Scan for the cell matching the given text and deliver its [x, y] coordinate at center. 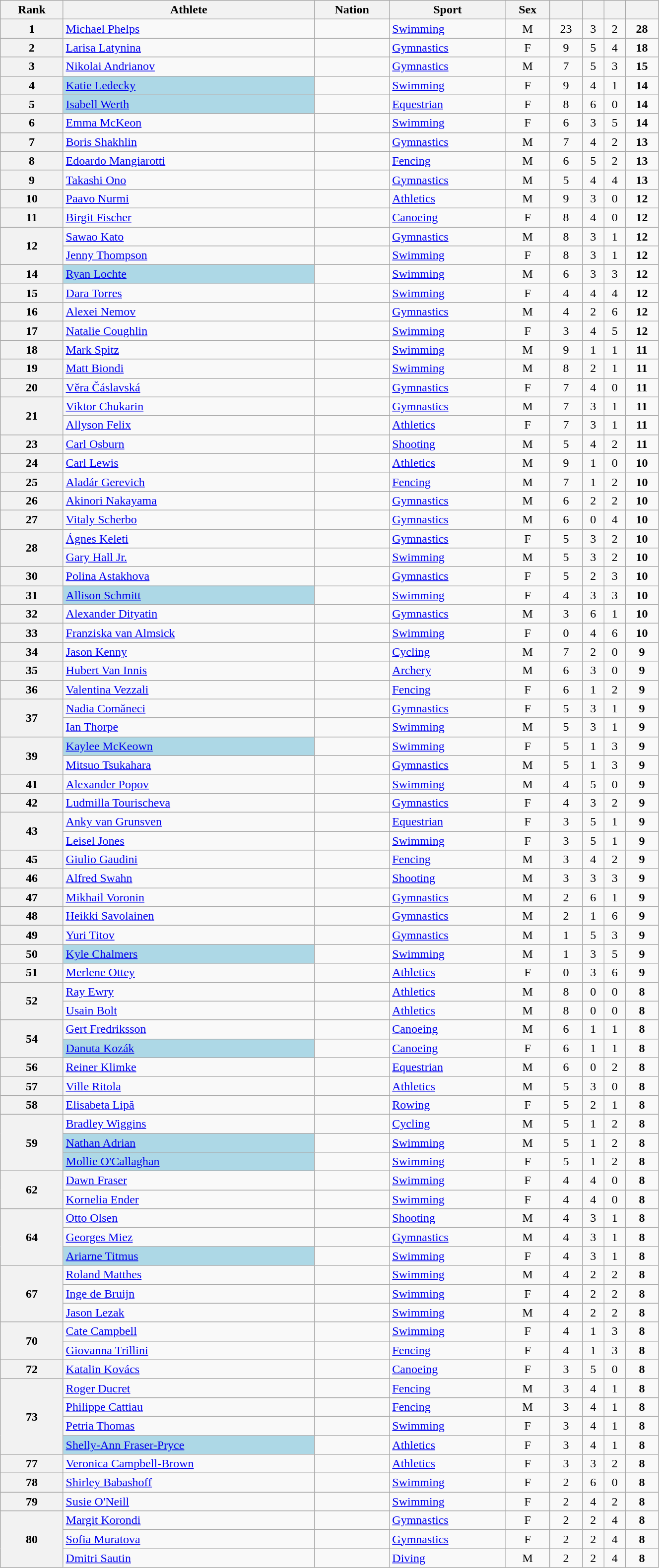
Edoardo Mangiarotti [189, 161]
Rowing [448, 1105]
Danuta Kozák [189, 1048]
Philippe Cattiau [189, 1407]
20 [32, 387]
Otto Olsen [189, 1218]
Sex [528, 10]
Nikolai Andrianov [189, 66]
Emma McKeon [189, 123]
25 [32, 482]
Archery [448, 671]
Michael Phelps [189, 29]
16 [32, 312]
Vitaly Scherbo [189, 519]
79 [32, 1502]
59 [32, 1142]
Merlene Ottey [189, 973]
43 [32, 831]
48 [32, 916]
Carl Lewis [189, 463]
Inge de Bruijn [189, 1294]
Roland Matthes [189, 1275]
Cate Campbell [189, 1331]
Heikki Savolainen [189, 916]
54 [32, 1039]
67 [32, 1294]
Allyson Felix [189, 425]
Boris Shakhlin [189, 142]
Valentina Vezzali [189, 690]
27 [32, 519]
26 [32, 501]
Rank [32, 10]
Yuri Titov [189, 935]
47 [32, 897]
Takashi Ono [189, 180]
39 [32, 755]
62 [32, 1190]
Franziska van Almsick [189, 633]
Jenny Thompson [189, 255]
Katalin Kovács [189, 1369]
Ville Ritola [189, 1086]
37 [32, 718]
Paavo Nurmi [189, 198]
Elisabeta Lipă [189, 1105]
Katie Ledecky [189, 85]
Viktor Chukarin [189, 406]
19 [32, 369]
49 [32, 935]
Giulio Gaudini [189, 860]
Sofia Muratova [189, 1539]
56 [32, 1067]
57 [32, 1086]
Usain Bolt [189, 1010]
42 [32, 803]
72 [32, 1369]
34 [32, 652]
Mitsuo Tsukahara [189, 765]
Ryan Lochte [189, 274]
35 [32, 671]
64 [32, 1237]
50 [32, 954]
Dmitri Sautin [189, 1558]
Birgit Fischer [189, 217]
Leisel Jones [189, 841]
Alexander Dityatin [189, 614]
Veronica Campbell-Brown [189, 1464]
Diving [448, 1558]
Anky van Grunsven [189, 821]
46 [32, 878]
Margit Korondi [189, 1520]
Ludmilla Tourischeva [189, 803]
Allison Schmitt [189, 595]
Bradley Wiggins [189, 1124]
Ágnes Keleti [189, 538]
Mollie O'Callaghan [189, 1162]
Kyle Chalmers [189, 954]
Hubert Van Innis [189, 671]
Sawao Kato [189, 237]
Gert Fredriksson [189, 1029]
Georges Miez [189, 1237]
Aladár Gerevich [189, 482]
Jason Kenny [189, 652]
Roger Ducret [189, 1388]
78 [32, 1483]
Alexei Nemov [189, 312]
51 [32, 973]
32 [32, 614]
45 [32, 860]
Jason Lezak [189, 1313]
Sport [448, 10]
Dawn Fraser [189, 1181]
Susie O'Neill [189, 1502]
Věra Čáslavská [189, 387]
Kaylee McKeown [189, 746]
Alexander Popov [189, 784]
Matt Biondi [189, 369]
Nathan Adrian [189, 1142]
Larisa Latynina [189, 48]
Kornelia Ender [189, 1199]
Dara Torres [189, 293]
Athlete [189, 10]
Petria Thomas [189, 1426]
70 [32, 1341]
Carl Osburn [189, 444]
17 [32, 331]
Reiner Klimke [189, 1067]
Polina Astakhova [189, 576]
Ariarne Titmus [189, 1256]
Nation [351, 10]
24 [32, 463]
36 [32, 690]
Giovanna Trillini [189, 1350]
58 [32, 1105]
Ray Ewry [189, 992]
80 [32, 1539]
Isabell Werth [189, 104]
Natalie Coughlin [189, 331]
21 [32, 416]
Mark Spitz [189, 350]
30 [32, 576]
33 [32, 633]
41 [32, 784]
Gary Hall Jr. [189, 558]
Ian Thorpe [189, 727]
52 [32, 1001]
Shirley Babashoff [189, 1483]
77 [32, 1464]
Mikhail Voronin [189, 897]
Alfred Swahn [189, 878]
Nadia Comăneci [189, 708]
Akinori Nakayama [189, 501]
73 [32, 1416]
Shelly-Ann Fraser-Pryce [189, 1445]
31 [32, 595]
